Identify which cell holds the provided text, then report its (X, Y) central coordinate. 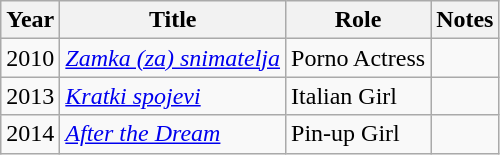
Year (30, 20)
Italian Girl (358, 96)
Role (358, 20)
Notes (465, 20)
Porno Actress (358, 58)
2014 (30, 134)
2013 (30, 96)
Zamka (za) snimatelja (173, 58)
2010 (30, 58)
Title (173, 20)
Kratki spojevi (173, 96)
After the Dream (173, 134)
Pin-up Girl (358, 134)
